Return the [x, y] coordinate for the center point of the cell that contains the specified text.  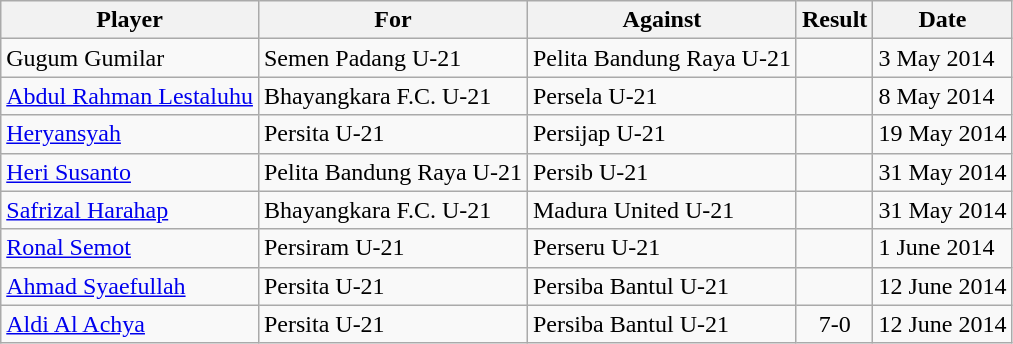
Heryansyah [130, 134]
Aldi Al Achya [130, 324]
Persela U-21 [662, 96]
Safrizal Harahap [130, 210]
For [392, 20]
Gugum Gumilar [130, 58]
1 June 2014 [942, 248]
Persijap U-21 [662, 134]
Date [942, 20]
Persib U-21 [662, 172]
19 May 2014 [942, 134]
Semen Padang U-21 [392, 58]
Perseru U-21 [662, 248]
8 May 2014 [942, 96]
Against [662, 20]
Abdul Rahman Lestaluhu [130, 96]
3 May 2014 [942, 58]
Heri Susanto [130, 172]
7-0 [834, 324]
Madura United U-21 [662, 210]
Result [834, 20]
Ronal Semot [130, 248]
Player [130, 20]
Persiram U-21 [392, 248]
Ahmad Syaefullah [130, 286]
